From the cell containing the given text, extract its center point as (x, y) coordinate. 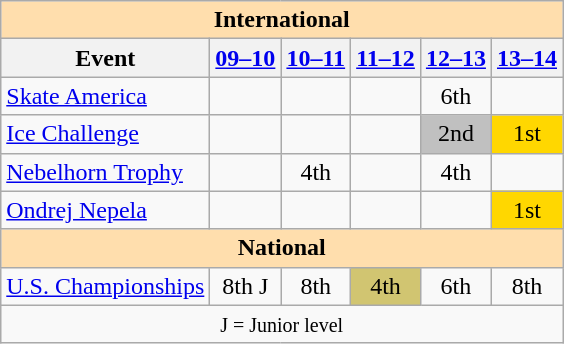
8th J (246, 286)
Ondrej Nepela (106, 210)
U.S. Championships (106, 286)
Ice Challenge (106, 134)
International (282, 20)
National (282, 248)
10–11 (316, 58)
Event (106, 58)
J = Junior level (282, 324)
2nd (456, 134)
12–13 (456, 58)
13–14 (526, 58)
Skate America (106, 96)
Nebelhorn Trophy (106, 172)
11–12 (386, 58)
09–10 (246, 58)
